Capture the cell that displays the provided text and extract its [X, Y] central coordinate. 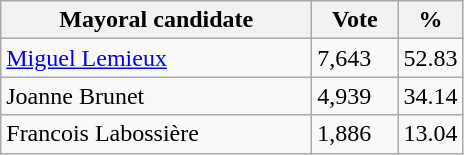
7,643 [355, 58]
52.83 [430, 58]
Joanne Brunet [156, 96]
1,886 [355, 134]
4,939 [355, 96]
34.14 [430, 96]
13.04 [430, 134]
Mayoral candidate [156, 20]
Vote [355, 20]
Miguel Lemieux [156, 58]
% [430, 20]
Francois Labossière [156, 134]
